Search for the cell housing the specified text and yield its (X, Y) center coordinate. 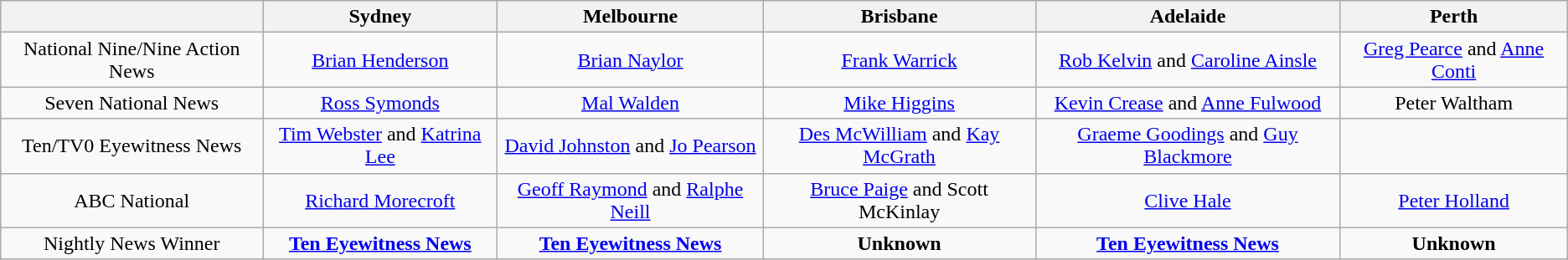
Geoff Raymond and Ralphe Neill (630, 201)
Frank Warrick (900, 60)
Seven National News (132, 103)
Tim Webster and Katrina Lee (380, 145)
Brian Naylor (630, 60)
Brian Henderson (380, 60)
ABC National (132, 201)
Melbourne (630, 17)
Mike Higgins (900, 103)
Ten/TV0 Eyewitness News (132, 145)
Kevin Crease and Anne Fulwood (1188, 103)
Peter Waltham (1454, 103)
Rob Kelvin and Caroline Ainsle (1188, 60)
Clive Hale (1188, 201)
Perth (1454, 17)
Peter Holland (1454, 201)
Brisbane (900, 17)
Des McWilliam and Kay McGrath (900, 145)
Ross Symonds (380, 103)
Adelaide (1188, 17)
National Nine/Nine Action News (132, 60)
Nightly News Winner (132, 243)
Greg Pearce and Anne Conti (1454, 60)
Mal Walden (630, 103)
Bruce Paige and Scott McKinlay (900, 201)
Graeme Goodings and Guy Blackmore (1188, 145)
Richard Morecroft (380, 201)
Sydney (380, 17)
David Johnston and Jo Pearson (630, 145)
